Determine the [x, y] coordinate at the center of the cell enclosing the given text.  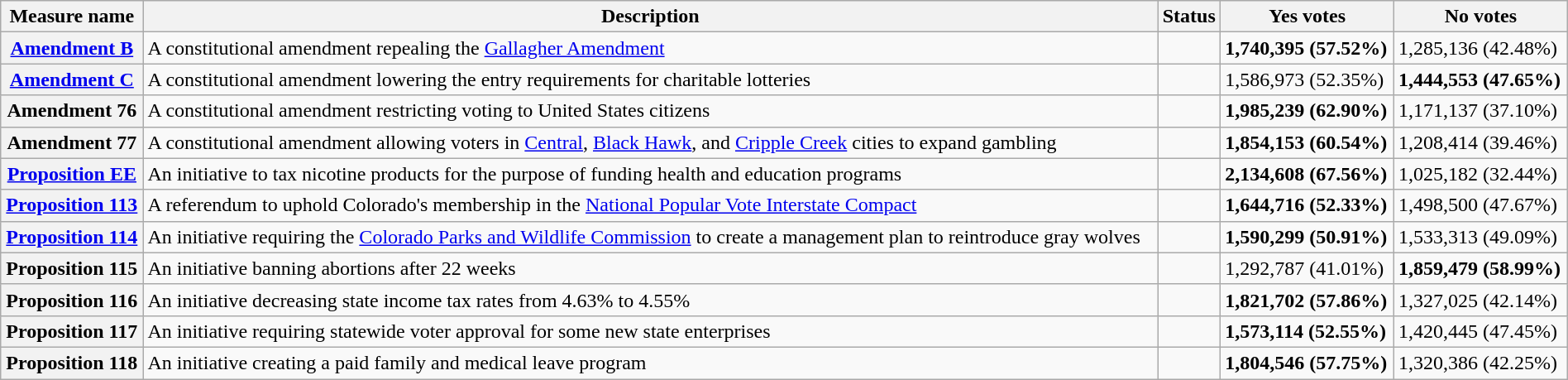
1,171,137 (37.10%) [1481, 111]
An initiative requiring statewide voter approval for some new state enterprises [650, 331]
1,804,546 (57.75%) [1307, 363]
A constitutional amendment repealing the Gallagher Amendment [650, 48]
1,292,787 (41.01%) [1307, 268]
Proposition 116 [72, 300]
A constitutional amendment lowering the entry requirements for charitable lotteries [650, 79]
A referendum to uphold Colorado's membership in the National Popular Vote Interstate Compact [650, 205]
Yes votes [1307, 17]
Proposition 114 [72, 237]
1,985,239 (62.90%) [1307, 111]
Proposition 118 [72, 363]
1,573,114 (52.55%) [1307, 331]
1,444,553 (47.65%) [1481, 79]
Proposition 115 [72, 268]
1,498,500 (47.67%) [1481, 205]
1,320,386 (42.25%) [1481, 363]
1,533,313 (49.09%) [1481, 237]
No votes [1481, 17]
1,821,702 (57.86%) [1307, 300]
Amendment B [72, 48]
A constitutional amendment restricting voting to United States citizens [650, 111]
An initiative to tax nicotine products for the purpose of funding health and education programs [650, 174]
1,586,973 (52.35%) [1307, 79]
1,285,136 (42.48%) [1481, 48]
Measure name [72, 17]
1,327,025 (42.14%) [1481, 300]
1,208,414 (39.46%) [1481, 142]
Proposition 117 [72, 331]
Amendment 77 [72, 142]
Description [650, 17]
An initiative requiring the Colorado Parks and Wildlife Commission to create a management plan to reintroduce gray wolves [650, 237]
An initiative creating a paid family and medical leave program [650, 363]
Status [1189, 17]
Proposition EE [72, 174]
Proposition 113 [72, 205]
A constitutional amendment allowing voters in Central, Black Hawk, and Cripple Creek cities to expand gambling [650, 142]
An initiative banning abortions after 22 weeks [650, 268]
Amendment 76 [72, 111]
Amendment C [72, 79]
1,644,716 (52.33%) [1307, 205]
1,740,395 (57.52%) [1307, 48]
1,025,182 (32.44%) [1481, 174]
1,854,153 (60.54%) [1307, 142]
2,134,608 (67.56%) [1307, 174]
1,420,445 (47.45%) [1481, 331]
1,590,299 (50.91%) [1307, 237]
1,859,479 (58.99%) [1481, 268]
An initiative decreasing state income tax rates from 4.63% to 4.55% [650, 300]
